Return the [x, y] coordinate for the center point of the cell that contains the specified text.  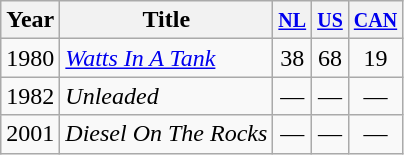
Year [30, 20]
1982 [30, 96]
Watts In A Tank [166, 58]
1980 [30, 58]
2001 [30, 134]
Title [166, 20]
NL [292, 20]
68 [330, 58]
US [330, 20]
38 [292, 58]
CAN [375, 20]
19 [375, 58]
Diesel On The Rocks [166, 134]
Unleaded [166, 96]
